Extract the (x, y) coordinate from the center of the cell holding the provided text.  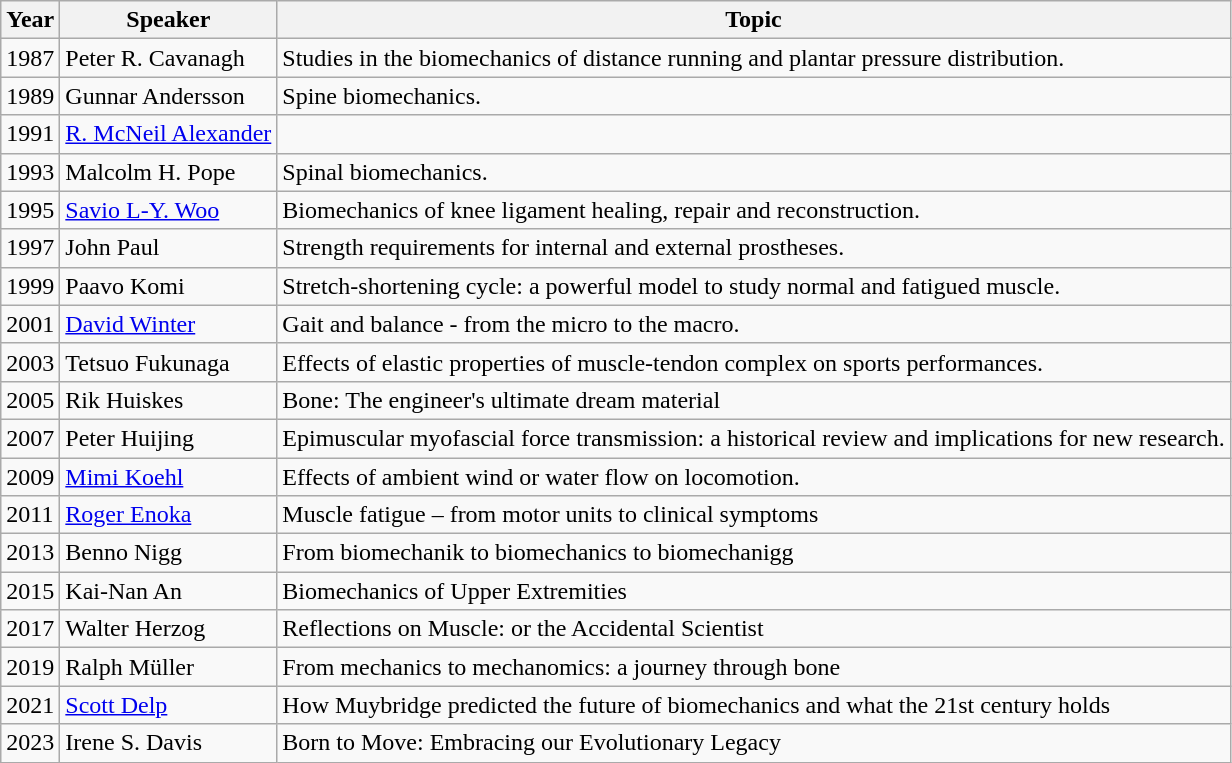
Biomechanics of Upper Extremities (754, 591)
Paavo Komi (168, 286)
Speaker (168, 20)
Walter Herzog (168, 629)
Topic (754, 20)
Peter R. Cavanagh (168, 58)
Effects of elastic properties of muscle-tendon complex on sports performances. (754, 362)
Spinal biomechanics. (754, 172)
From mechanics to mechanomics: a journey through bone (754, 667)
2023 (30, 743)
From biomechanik to biomechanics to biomechanigg (754, 553)
Peter Huijing (168, 438)
1987 (30, 58)
Year (30, 20)
2011 (30, 515)
Studies in the biomechanics of distance running and plantar pressure distribution. (754, 58)
Rik Huiskes (168, 400)
Gunnar Andersson (168, 96)
Malcolm H. Pope (168, 172)
2015 (30, 591)
2007 (30, 438)
Scott Delp (168, 705)
R. McNeil Alexander (168, 134)
2013 (30, 553)
John Paul (168, 248)
2021 (30, 705)
1995 (30, 210)
Stretch-shortening cycle: a powerful model to study normal and fatigued muscle. (754, 286)
Bone: The engineer's ultimate dream material (754, 400)
1999 (30, 286)
Reflections on Muscle: or the Accidental Scientist (754, 629)
Born to Move: Embracing our Evolutionary Legacy (754, 743)
David Winter (168, 324)
1991 (30, 134)
Biomechanics of knee ligament healing, repair and reconstruction. (754, 210)
How Muybridge predicted the future of biomechanics and what the 21st century holds (754, 705)
Mimi Koehl (168, 477)
Spine biomechanics. (754, 96)
Irene S. Davis (168, 743)
2009 (30, 477)
Roger Enoka (168, 515)
Savio L-Y. Woo (168, 210)
1997 (30, 248)
1993 (30, 172)
2001 (30, 324)
2005 (30, 400)
Kai-Nan An (168, 591)
Muscle fatigue – from motor units to clinical symptoms (754, 515)
Tetsuo Fukunaga (168, 362)
Benno Nigg (168, 553)
Epimuscular myofascial force transmission: a historical review and implications for new research. (754, 438)
Ralph Müller (168, 667)
2019 (30, 667)
2003 (30, 362)
1989 (30, 96)
Gait and balance - from the micro to the macro. (754, 324)
Effects of ambient wind or water flow on locomotion. (754, 477)
Strength requirements for internal and external prostheses. (754, 248)
2017 (30, 629)
